Return the [x, y] coordinate for the center point of the cell that contains the specified text.  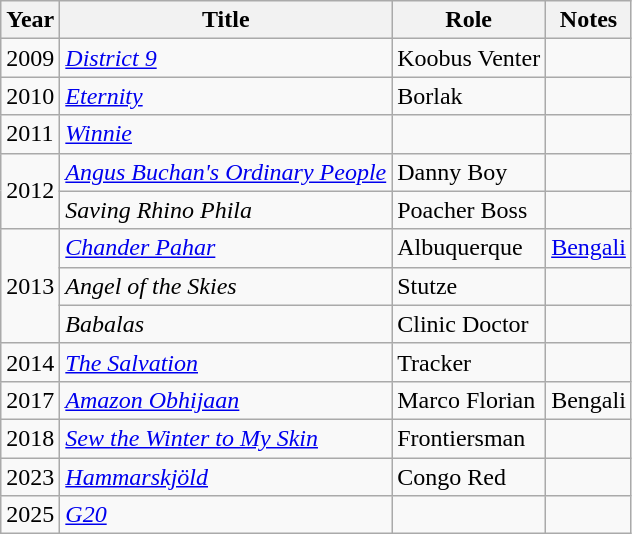
2012 [30, 191]
Chander Pahar [226, 248]
Angus Buchan's Ordinary People [226, 172]
Tracker [469, 362]
Notes [589, 20]
Borlak [469, 96]
2009 [30, 58]
Congo Red [469, 477]
Stutze [469, 286]
Albuquerque [469, 248]
The Salvation [226, 362]
2017 [30, 400]
2014 [30, 362]
2025 [30, 515]
Clinic Doctor [469, 324]
Angel of the Skies [226, 286]
Poacher Boss [469, 210]
Marco Florian [469, 400]
Title [226, 20]
Eternity [226, 96]
2013 [30, 286]
District 9 [226, 58]
Saving Rhino Phila [226, 210]
Frontiersman [469, 438]
Role [469, 20]
Hammarskjöld [226, 477]
Winnie [226, 134]
Danny Boy [469, 172]
2010 [30, 96]
Year [30, 20]
Babalas [226, 324]
Sew the Winter to My Skin [226, 438]
2018 [30, 438]
Amazon Obhijaan [226, 400]
2011 [30, 134]
Koobus Venter [469, 58]
2023 [30, 477]
G20 [226, 515]
